Extract the (x, y) coordinate from the center of the cell holding the provided text.  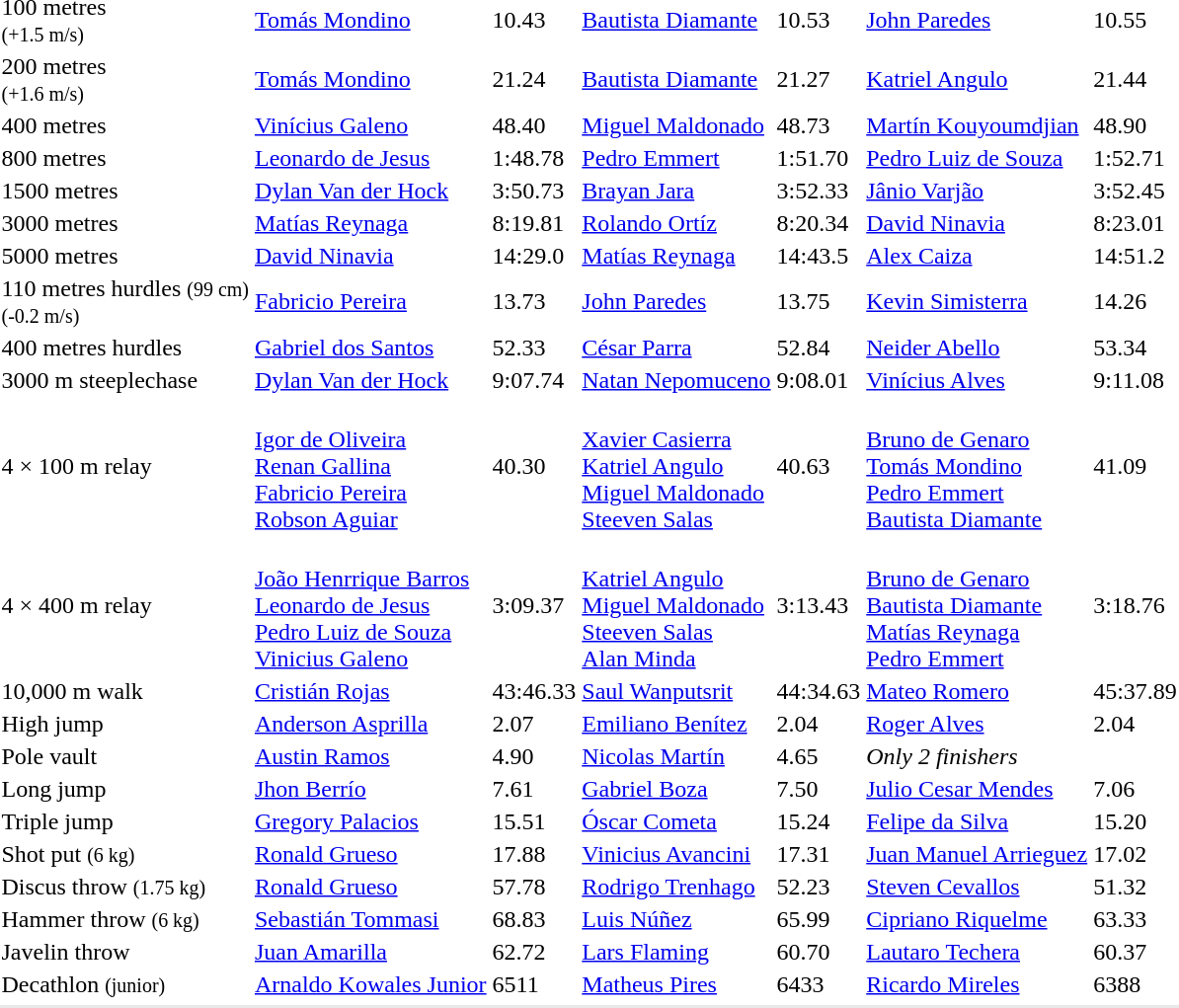
Gregory Palacios (370, 821)
48.73 (819, 125)
Mateo Romero (978, 691)
63.33 (1136, 919)
Bruno de GenaroTomás MondinoPedro EmmertBautista Diamante (978, 466)
Pedro Luiz de Souza (978, 158)
Neider Abello (978, 348)
4.90 (534, 756)
Shot put (6 kg) (124, 854)
9:11.08 (1136, 380)
Saul Wanputsrit (676, 691)
9:08.01 (819, 380)
Xavier CasierraKatriel AnguloMiguel MaldonadoSteeven Salas (676, 466)
48.90 (1136, 125)
4 × 100 m relay (124, 466)
Cipriano Riquelme (978, 919)
8:23.01 (1136, 223)
6511 (534, 984)
21.24 (534, 79)
3:13.43 (819, 605)
65.99 (819, 919)
Miguel Maldonado (676, 125)
Cristián Rojas (370, 691)
Kevin Simisterra (978, 302)
Ricardo Mireles (978, 984)
3000 metres (124, 223)
21.44 (1136, 79)
Igor de OliveiraRenan GallinaFabricio PereiraRobson Aguiar (370, 466)
Javelin throw (124, 952)
4 × 400 m relay (124, 605)
17.31 (819, 854)
Juan Manuel Arrieguez (978, 854)
Felipe da Silva (978, 821)
Nicolas Martín (676, 756)
2.07 (534, 724)
9:07.74 (534, 380)
15.24 (819, 821)
Tomás Mondino (370, 79)
Gabriel Boza (676, 789)
Anderson Asprilla (370, 724)
Discus throw (1.75 kg) (124, 887)
52.33 (534, 348)
Roger Alves (978, 724)
Rodrigo Trenhago (676, 887)
53.34 (1136, 348)
Steven Cevallos (978, 887)
14:51.2 (1136, 256)
Bautista Diamante (676, 79)
15.20 (1136, 821)
41.09 (1136, 466)
57.78 (534, 887)
Julio Cesar Mendes (978, 789)
1:51.70 (819, 158)
Bruno de GenaroBautista DiamanteMatías ReynagaPedro Emmert (978, 605)
Natan Nepomuceno (676, 380)
52.23 (819, 887)
7.06 (1136, 789)
Triple jump (124, 821)
High jump (124, 724)
Lars Flaming (676, 952)
Matheus Pires (676, 984)
40.63 (819, 466)
Emiliano Benítez (676, 724)
Arnaldo Kowales Junior (370, 984)
200 metres(+1.6 m/s) (124, 79)
21.27 (819, 79)
Vinicius Avancini (676, 854)
Alex Caiza (978, 256)
Lautaro Techera (978, 952)
Katriel Angulo (978, 79)
João Henrrique BarrosLeonardo de JesusPedro Luiz de SouzaVinicius Galeno (370, 605)
5000 metres (124, 256)
César Parra (676, 348)
Óscar Cometa (676, 821)
8:19.81 (534, 223)
3:52.45 (1136, 191)
1:52.71 (1136, 158)
Jhon Berrío (370, 789)
Gabriel dos Santos (370, 348)
43:46.33 (534, 691)
Martín Kouyoumdjian (978, 125)
Vinícius Alves (978, 380)
3:09.37 (534, 605)
8:20.34 (819, 223)
3000 m steeplechase (124, 380)
1:48.78 (534, 158)
Hammer throw (6 kg) (124, 919)
110 metres hurdles (99 cm)(-0.2 m/s) (124, 302)
Only 2 finishers (978, 756)
40.30 (534, 466)
Luis Núñez (676, 919)
60.37 (1136, 952)
13.75 (819, 302)
7.50 (819, 789)
6433 (819, 984)
68.83 (534, 919)
Austin Ramos (370, 756)
400 metres (124, 125)
Jânio Varjão (978, 191)
60.70 (819, 952)
800 metres (124, 158)
3:50.73 (534, 191)
14:43.5 (819, 256)
52.84 (819, 348)
3:52.33 (819, 191)
1500 metres (124, 191)
Brayan Jara (676, 191)
14:29.0 (534, 256)
Decathlon (junior) (124, 984)
John Paredes (676, 302)
Pole vault (124, 756)
62.72 (534, 952)
48.40 (534, 125)
17.02 (1136, 854)
3:18.76 (1136, 605)
10,000 m walk (124, 691)
13.73 (534, 302)
4.65 (819, 756)
Katriel AnguloMiguel MaldonadoSteeven SalasAlan Minda (676, 605)
Juan Amarilla (370, 952)
Rolando Ortíz (676, 223)
400 metres hurdles (124, 348)
Sebastián Tommasi (370, 919)
Vinícius Galeno (370, 125)
45:37.89 (1136, 691)
Pedro Emmert (676, 158)
Long jump (124, 789)
Leonardo de Jesus (370, 158)
Fabricio Pereira (370, 302)
15.51 (534, 821)
6388 (1136, 984)
44:34.63 (819, 691)
7.61 (534, 789)
17.88 (534, 854)
14.26 (1136, 302)
51.32 (1136, 887)
